For the text-containing cell, return its midpoint in (x, y) coordinate format. 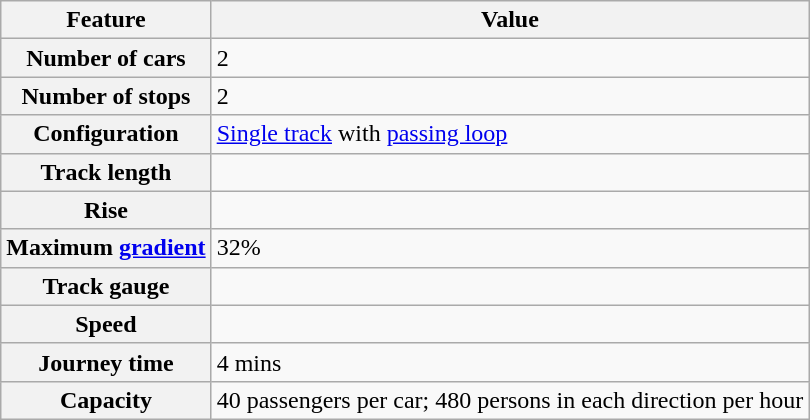
40 passengers per car; 480 persons in each direction per hour (510, 400)
Feature (106, 20)
Number of cars (106, 58)
Rise (106, 210)
Speed (106, 324)
Value (510, 20)
Track length (106, 172)
Track gauge (106, 286)
Single track with passing loop (510, 134)
4 mins (510, 362)
Configuration (106, 134)
32% (510, 248)
Capacity (106, 400)
Number of stops (106, 96)
Maximum gradient (106, 248)
Journey time (106, 362)
